Capture the cell that displays the provided text and extract its [x, y] central coordinate. 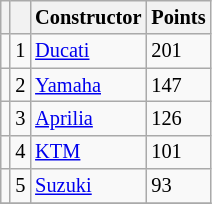
201 [178, 51]
Points [178, 17]
5 [20, 186]
Yamaha [88, 85]
3 [20, 118]
126 [178, 118]
4 [20, 152]
Suzuki [88, 186]
Aprilia [88, 118]
Constructor [88, 17]
1 [20, 51]
147 [178, 85]
93 [178, 186]
2 [20, 85]
Ducati [88, 51]
101 [178, 152]
KTM [88, 152]
